Return [X, Y] of the center of cell containing provided text 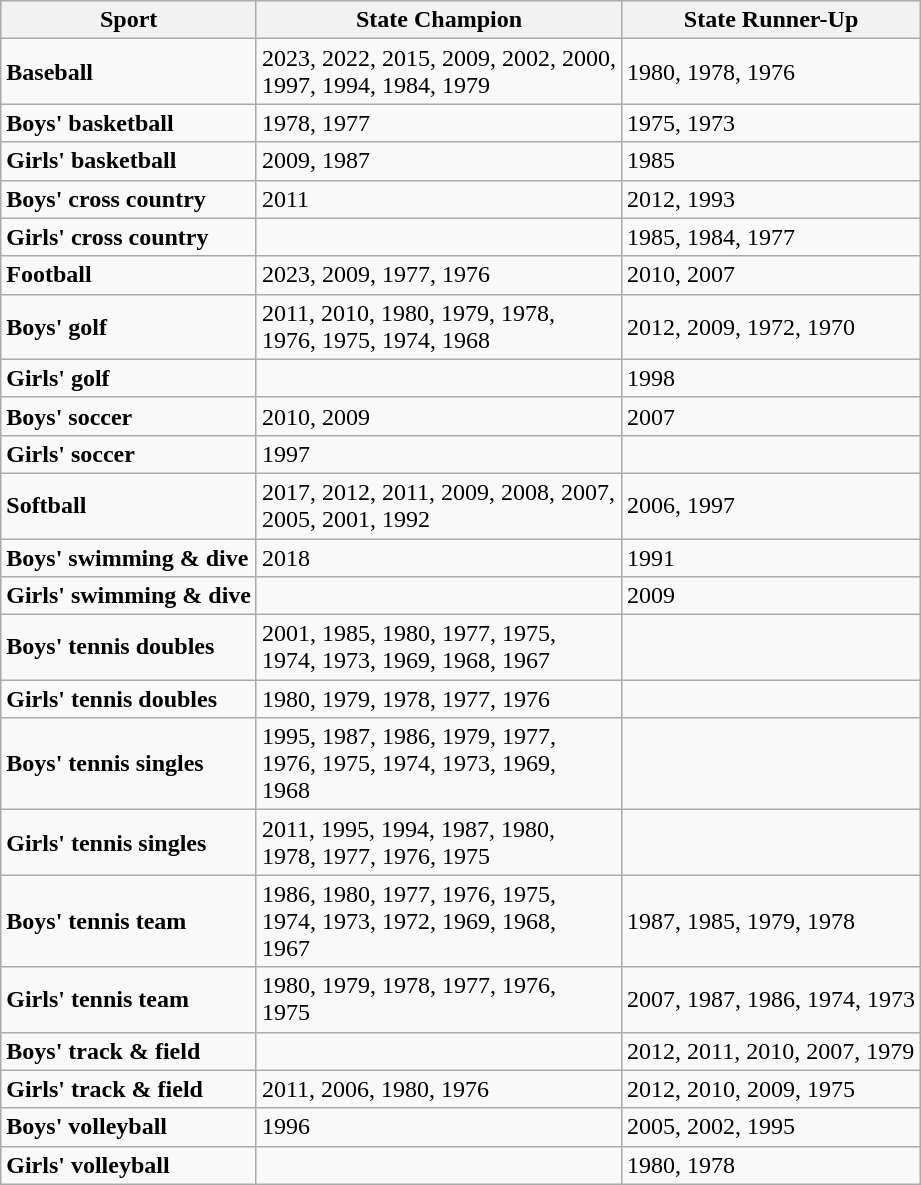
State Champion [438, 20]
2012, 1993 [772, 199]
1975, 1973 [772, 123]
Girls' basketball [129, 161]
Softball [129, 506]
2009 [772, 596]
1998 [772, 378]
2023, 2009, 1977, 1976 [438, 275]
Boys' tennis doubles [129, 648]
2011, 2006, 1980, 1976 [438, 1089]
Girls' swimming & dive [129, 596]
1991 [772, 557]
Boys' tennis team [129, 921]
1986, 1980, 1977, 1976, 1975, 1974, 1973, 1972, 1969, 1968, 1967 [438, 921]
2010, 2007 [772, 275]
Girls' cross country [129, 237]
Girls' tennis team [129, 1000]
1995, 1987, 1986, 1979, 1977, 1976, 1975, 1974, 1973, 1969, 1968 [438, 764]
Girls' golf [129, 378]
2012, 2009, 1972, 1970 [772, 326]
State Runner-Up [772, 20]
1980, 1978 [772, 1165]
1978, 1977 [438, 123]
2023, 2022, 2015, 2009, 2002, 2000,1997, 1994, 1984, 1979 [438, 72]
2009, 1987 [438, 161]
1996 [438, 1127]
1980, 1979, 1978, 1977, 1976, 1975 [438, 1000]
Boys' swimming & dive [129, 557]
Girls' soccer [129, 454]
2011, 2010, 1980, 1979, 1978, 1976, 1975, 1974, 1968 [438, 326]
Girls' volleyball [129, 1165]
Baseball [129, 72]
Girls' track & field [129, 1089]
1987, 1985, 1979, 1978 [772, 921]
2006, 1997 [772, 506]
1980, 1978, 1976 [772, 72]
Girls' tennis doubles [129, 699]
Boys' golf [129, 326]
2012, 2010, 2009, 1975 [772, 1089]
Boys' volleyball [129, 1127]
Boys' track & field [129, 1051]
1985 [772, 161]
Boys' cross country [129, 199]
2007 [772, 416]
Boys' tennis singles [129, 764]
Girls' tennis singles [129, 842]
2005, 2002, 1995 [772, 1127]
Sport [129, 20]
2001, 1985, 1980, 1977, 1975, 1974, 1973, 1969, 1968, 1967 [438, 648]
2010, 2009 [438, 416]
1985, 1984, 1977 [772, 237]
1997 [438, 454]
Boys' soccer [129, 416]
2012, 2011, 2010, 2007, 1979 [772, 1051]
2007, 1987, 1986, 1974, 1973 [772, 1000]
1980, 1979, 1978, 1977, 1976 [438, 699]
Boys' basketball [129, 123]
2011, 1995, 1994, 1987, 1980, 1978, 1977, 1976, 1975 [438, 842]
2011 [438, 199]
Football [129, 275]
2018 [438, 557]
2017, 2012, 2011, 2009, 2008, 2007, 2005, 2001, 1992 [438, 506]
